Capture the cell that displays the provided text and extract its (X, Y) central coordinate. 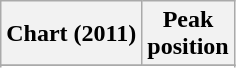
Peakposition (188, 34)
Chart (2011) (72, 34)
